Search for the cell housing the specified text and yield its [x, y] center coordinate. 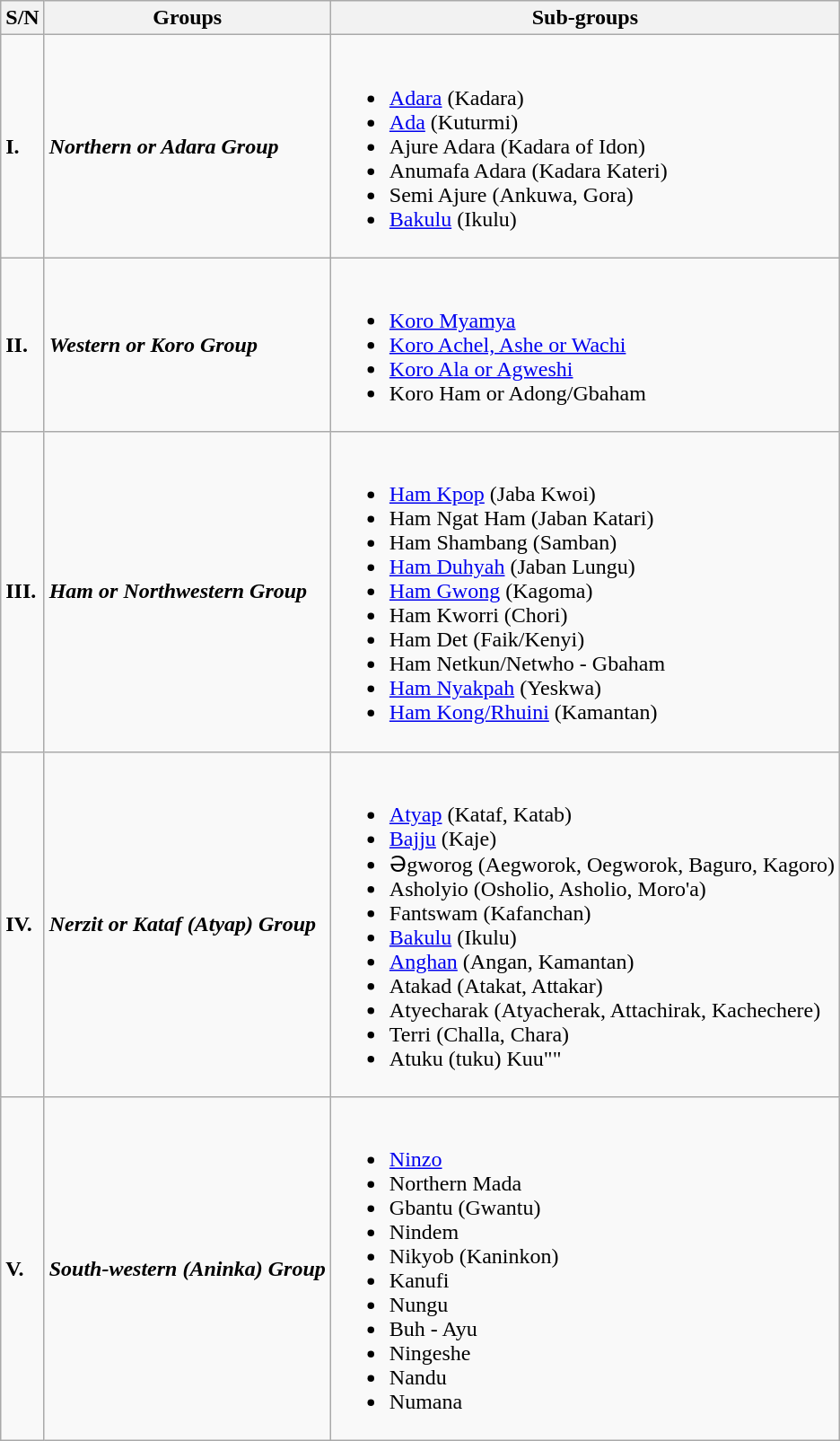
Northern or Adara Group [187, 146]
S/N [22, 18]
I. [22, 146]
Western or Koro Group [187, 345]
Adara (Kadara)Ada (Kuturmi)Ajure Adara (Kadara of Idon)Anumafa Adara (Kadara Kateri)Semi Ajure (Ankuwa, Gora)Bakulu (Ikulu) [585, 146]
Ham or Northwestern Group [187, 592]
Nerzit or Kataf (Atyap) Group [187, 925]
IV. [22, 925]
V. [22, 1270]
NinzoNorthern MadaGbantu (Gwantu)NindemNikyob (Kaninkon)KanufiNunguBuh - AyuNingesheNanduNumana [585, 1270]
Sub-groups [585, 18]
South-western (Aninka) Group [187, 1270]
III. [22, 592]
Koro MyamyaKoro Achel, Ashe or WachiKoro Ala or AgweshiKoro Ham or Adong/Gbaham [585, 345]
Groups [187, 18]
II. [22, 345]
